Provide the (x, y) coordinate of the cell's center where the given text is located.  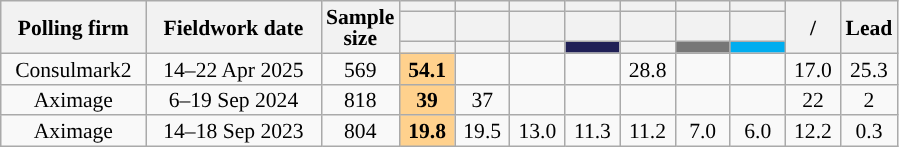
22 (812, 100)
2 (868, 100)
17.0 (812, 68)
12.2 (812, 132)
39 (426, 100)
13.0 (538, 132)
/ (812, 27)
804 (360, 132)
Consulmark2 (74, 68)
11.2 (648, 132)
Lead (868, 27)
Fieldwork date (234, 27)
19.8 (426, 132)
569 (360, 68)
6.0 (758, 132)
Samplesize (360, 27)
25.3 (868, 68)
6–19 Sep 2024 (234, 100)
28.8 (648, 68)
14–18 Sep 2023 (234, 132)
37 (482, 100)
7.0 (702, 132)
0.3 (868, 132)
11.3 (592, 132)
Polling firm (74, 27)
818 (360, 100)
54.1 (426, 68)
19.5 (482, 132)
14–22 Apr 2025 (234, 68)
